Capture the cell that displays the provided text and extract its (x, y) central coordinate. 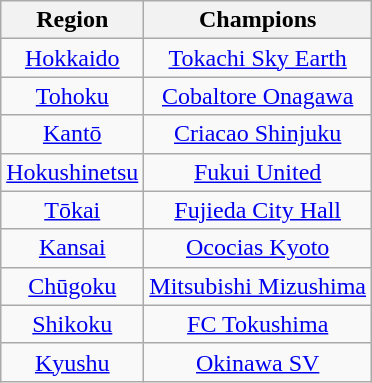
Cobaltore Onagawa (258, 96)
Kyushu (72, 362)
Ococias Kyoto (258, 248)
Shikoku (72, 324)
Mitsubishi Mizushima (258, 286)
Criacao Shinjuku (258, 134)
Region (72, 20)
Fukui United (258, 172)
Chūgoku (72, 286)
Hokkaido (72, 58)
Tokachi Sky Earth (258, 58)
Tohoku (72, 96)
Tōkai (72, 210)
Kansai (72, 248)
Hokushinetsu (72, 172)
Kantō (72, 134)
FC Tokushima (258, 324)
Okinawa SV (258, 362)
Champions (258, 20)
Fujieda City Hall (258, 210)
